Return the (x, y) coordinate for the center point of the cell that contains the specified text.  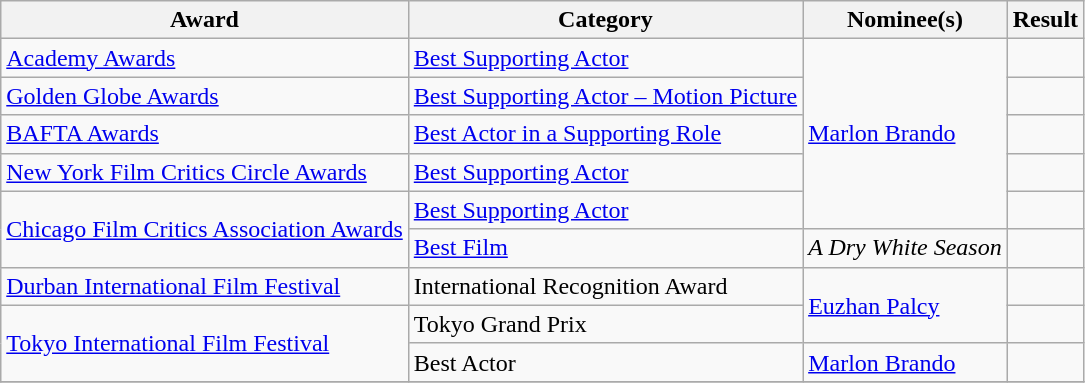
Durban International Film Festival (205, 286)
Chicago Film Critics Association Awards (205, 229)
Academy Awards (205, 58)
Result (1045, 20)
Golden Globe Awards (205, 96)
Best Film (605, 248)
Nominee(s) (906, 20)
Category (605, 20)
New York Film Critics Circle Awards (205, 172)
Tokyo International Film Festival (205, 343)
Best Actor (605, 362)
Best Actor in a Supporting Role (605, 134)
BAFTA Awards (205, 134)
Best Supporting Actor – Motion Picture (605, 96)
Tokyo Grand Prix (605, 324)
A Dry White Season (906, 248)
Award (205, 20)
Euzhan Palcy (906, 305)
International Recognition Award (605, 286)
